Provide the [X, Y] coordinate of the cell's center where the given text is located.  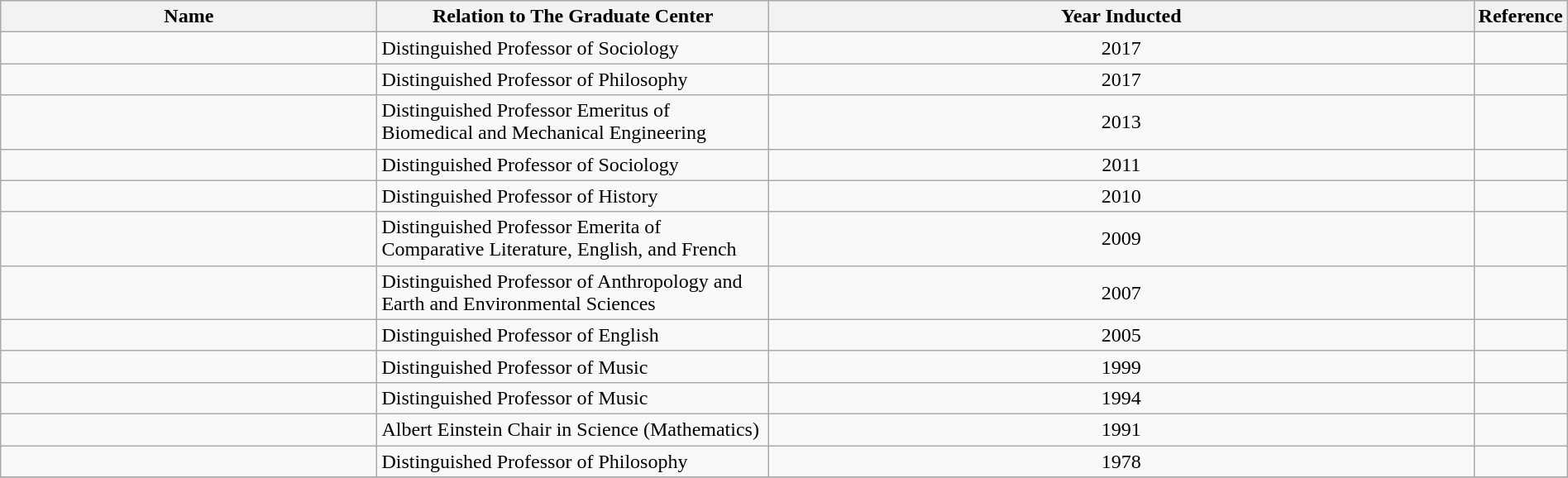
Name [189, 17]
Reference [1520, 17]
1994 [1121, 398]
Distinguished Professor Emerita of Comparative Literature, English, and French [573, 238]
Distinguished Professor of History [573, 196]
2005 [1121, 335]
Year Inducted [1121, 17]
1978 [1121, 461]
2011 [1121, 165]
2013 [1121, 122]
Relation to The Graduate Center [573, 17]
Distinguished Professor of Anthropology and Earth and Environmental Sciences [573, 293]
1999 [1121, 366]
2010 [1121, 196]
Albert Einstein Chair in Science (Mathematics) [573, 429]
Distinguished Professor Emeritus of Biomedical and Mechanical Engineering [573, 122]
1991 [1121, 429]
Distinguished Professor of English [573, 335]
2007 [1121, 293]
2009 [1121, 238]
